Locate the cell with the specified text and output its (X, Y) center coordinate. 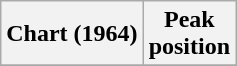
Peakposition (189, 34)
Chart (1964) (72, 34)
